Extract the (X, Y) coordinate from the center of the cell holding the provided text.  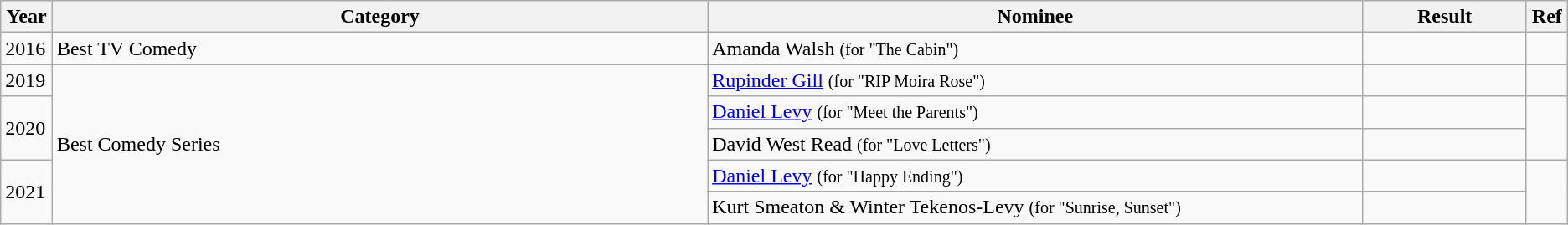
2020 (27, 128)
Daniel Levy (for "Happy Ending") (1035, 176)
David West Read (for "Love Letters") (1035, 144)
Amanda Walsh (for "The Cabin") (1035, 49)
Year (27, 17)
2016 (27, 49)
Best TV Comedy (379, 49)
Result (1445, 17)
2021 (27, 192)
Nominee (1035, 17)
Category (379, 17)
Kurt Smeaton & Winter Tekenos-Levy (for "Sunrise, Sunset") (1035, 207)
Best Comedy Series (379, 144)
Daniel Levy (for "Meet the Parents") (1035, 112)
2019 (27, 80)
Rupinder Gill (for "RIP Moira Rose") (1035, 80)
Ref (1546, 17)
